Return the [x, y] coordinate for the center point of the cell that contains the specified text.  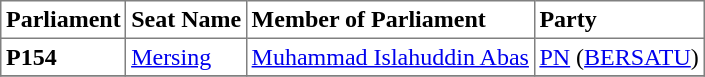
PN (BERSATU) [619, 57]
Party [619, 20]
Mersing [186, 57]
P154 [64, 57]
Parliament [64, 20]
Muhammad Islahuddin Abas [390, 57]
Seat Name [186, 20]
Member of Parliament [390, 20]
